Extract the (X, Y) coordinate from the center of the cell holding the provided text.  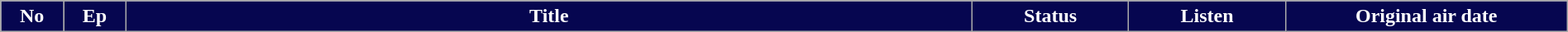
Ep (95, 16)
Original air date (1426, 16)
Title (549, 16)
Status (1050, 16)
Listen (1207, 16)
No (32, 16)
